From the cell containing the given text, extract its center point as [X, Y] coordinate. 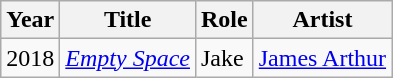
Jake [224, 58]
Artist [322, 20]
Empty Space [128, 58]
Year [30, 20]
Title [128, 20]
2018 [30, 58]
Role [224, 20]
James Arthur [322, 58]
